Return (x, y) of the center of cell containing provided text 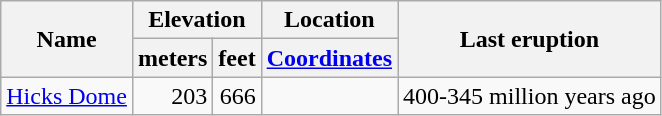
Last eruption (530, 39)
Coordinates (329, 58)
Location (329, 20)
feet (237, 58)
400-345 million years ago (530, 96)
203 (172, 96)
meters (172, 58)
Name (67, 39)
Elevation (196, 20)
Hicks Dome (67, 96)
666 (237, 96)
